Return (x, y) of the center of cell containing provided text 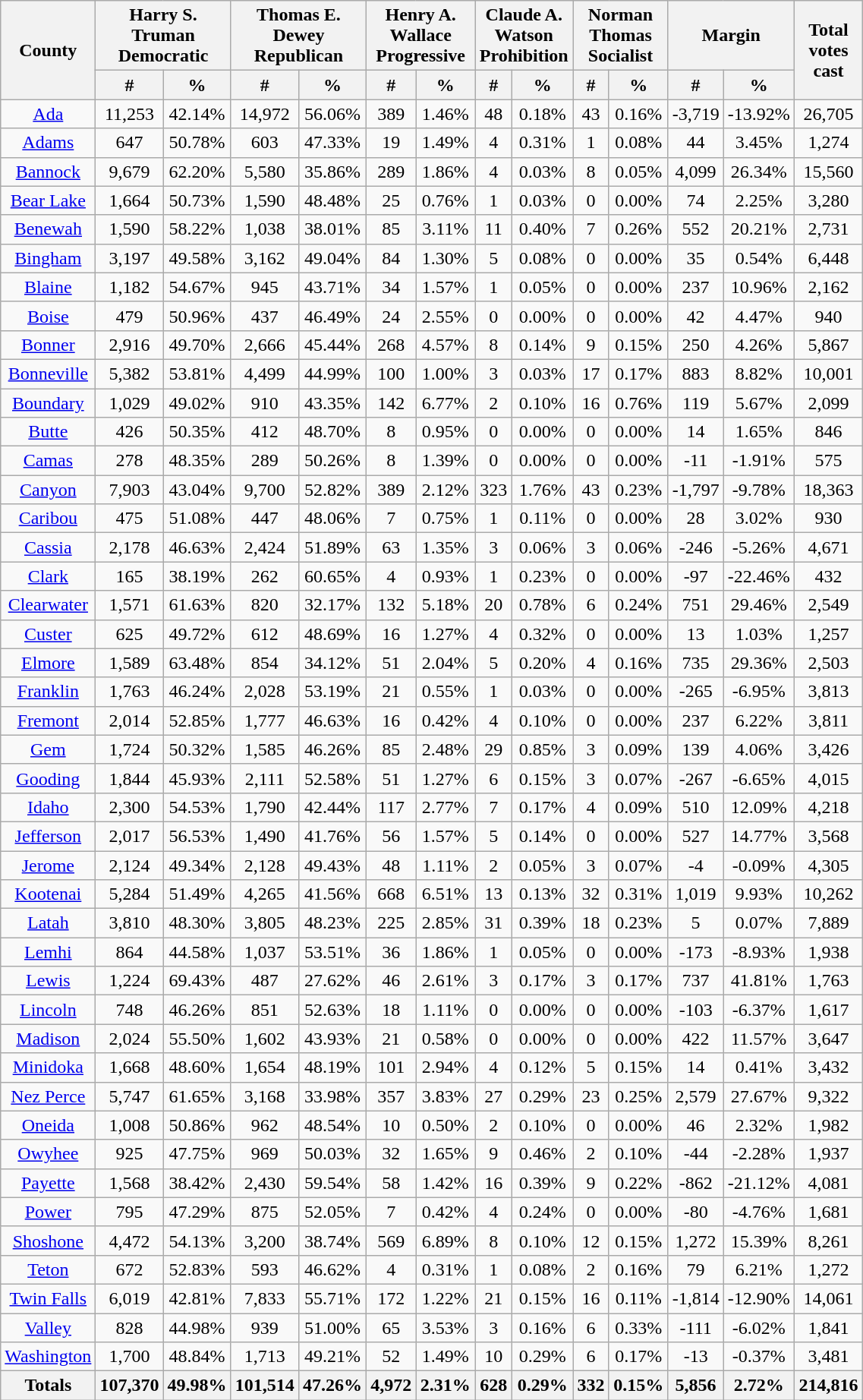
49.04% (332, 258)
18,363 (829, 490)
2,028 (264, 692)
58 (392, 1183)
4,472 (129, 1241)
1,257 (829, 634)
42.81% (197, 1298)
Owyhee (49, 1154)
48.19% (332, 1067)
142 (392, 403)
Ada (49, 114)
Lemhi (49, 952)
1,982 (829, 1125)
Washington (49, 1357)
3,200 (264, 1241)
172 (392, 1298)
1,841 (829, 1328)
479 (129, 316)
0.40% (543, 229)
2,014 (129, 720)
940 (829, 316)
0.58% (446, 1039)
2,916 (129, 345)
59.54% (332, 1183)
510 (695, 807)
412 (264, 432)
20 (493, 605)
0.54% (759, 258)
101,514 (264, 1386)
3,647 (829, 1039)
7,833 (264, 1298)
79 (695, 1269)
-97 (695, 576)
-2.28% (759, 1154)
-3,719 (695, 114)
49.98% (197, 1386)
6.89% (446, 1241)
49.21% (332, 1357)
48.48% (332, 200)
-21.12% (759, 1183)
28 (695, 519)
12.09% (759, 807)
45.44% (332, 345)
1,681 (829, 1212)
0.55% (446, 692)
8.82% (759, 374)
53.19% (332, 692)
0.20% (543, 663)
0.50% (446, 1125)
2,124 (129, 865)
2,549 (829, 605)
62.20% (197, 172)
-4 (695, 865)
2.04% (446, 663)
475 (129, 519)
1.00% (446, 374)
1,571 (129, 605)
3,280 (829, 200)
34 (392, 287)
-0.09% (759, 865)
603 (264, 143)
-8.93% (759, 952)
Teton (49, 1269)
4,265 (264, 894)
0.32% (543, 634)
Latah (49, 923)
65 (392, 1328)
Power (49, 1212)
-12.90% (759, 1298)
48.23% (332, 923)
41.76% (332, 836)
647 (129, 143)
84 (392, 258)
10.96% (759, 287)
119 (695, 403)
10,262 (829, 894)
1,008 (129, 1125)
50.35% (197, 432)
0.26% (638, 229)
323 (493, 490)
4,499 (264, 374)
139 (695, 749)
33.98% (332, 1096)
612 (264, 634)
1,937 (829, 1154)
2.48% (446, 749)
3,568 (829, 836)
851 (264, 1010)
11.57% (759, 1039)
225 (392, 923)
26,705 (829, 114)
9.93% (759, 894)
854 (264, 663)
0.78% (543, 605)
5,856 (695, 1386)
250 (695, 345)
3,813 (829, 692)
Bannock (49, 172)
4,218 (829, 807)
27.67% (759, 1096)
Jefferson (49, 836)
31 (493, 923)
Franklin (49, 692)
Elmore (49, 663)
-13 (695, 1357)
910 (264, 403)
1,182 (129, 287)
41.81% (759, 981)
48.70% (332, 432)
3.02% (759, 519)
Thomas E. DeweyRepublican (298, 36)
2.61% (446, 981)
0.95% (446, 432)
Minidoka (49, 1067)
0.22% (638, 1183)
Idaho (49, 807)
-1,814 (695, 1298)
54.53% (197, 807)
100 (392, 374)
-267 (695, 778)
61.65% (197, 1096)
19 (392, 143)
1,019 (695, 894)
262 (264, 576)
-44 (695, 1154)
Twin Falls (49, 1298)
46.49% (332, 316)
48.84% (197, 1357)
56.06% (332, 114)
1,938 (829, 952)
-11 (695, 461)
1,568 (129, 1183)
3,432 (829, 1067)
2,300 (129, 807)
1,585 (264, 749)
1,713 (264, 1357)
668 (392, 894)
44.99% (332, 374)
Total votes cast (829, 50)
107,370 (129, 1386)
42.44% (332, 807)
-6.95% (759, 692)
1.35% (446, 547)
1.03% (759, 634)
2,111 (264, 778)
1,617 (829, 1010)
53.51% (332, 952)
69.43% (197, 981)
117 (392, 807)
4.47% (759, 316)
50.32% (197, 749)
52.05% (332, 1212)
44.98% (197, 1328)
Margin (731, 36)
-1.91% (759, 461)
52.82% (332, 490)
Nez Perce (49, 1096)
1,844 (129, 778)
50.86% (197, 1125)
1,654 (264, 1067)
3.11% (446, 229)
735 (695, 663)
-22.46% (759, 576)
1,038 (264, 229)
38.42% (197, 1183)
925 (129, 1154)
3,168 (264, 1096)
36 (392, 952)
52.83% (197, 1269)
Bear Lake (49, 200)
1.42% (446, 1183)
45.93% (197, 778)
132 (392, 605)
737 (695, 981)
46.24% (197, 692)
6.77% (446, 403)
3.45% (759, 143)
2.55% (446, 316)
43.93% (332, 1039)
4,671 (829, 547)
48.06% (332, 519)
278 (129, 461)
-9.78% (759, 490)
0.41% (759, 1067)
Madison (49, 1039)
4,099 (695, 172)
Cassia (49, 547)
7,903 (129, 490)
-111 (695, 1328)
43.04% (197, 490)
0.85% (543, 749)
-246 (695, 547)
Payette (49, 1183)
9,700 (264, 490)
15.39% (759, 1241)
54.67% (197, 287)
44.58% (197, 952)
939 (264, 1328)
4,305 (829, 865)
29.46% (759, 605)
11,253 (129, 114)
74 (695, 200)
Shoshone (49, 1241)
27.62% (332, 981)
47.29% (197, 1212)
2,099 (829, 403)
2.85% (446, 923)
625 (129, 634)
9,322 (829, 1096)
47.75% (197, 1154)
2.94% (446, 1067)
6,019 (129, 1298)
945 (264, 287)
2.12% (446, 490)
2,424 (264, 547)
0.12% (543, 1067)
35.86% (332, 172)
-862 (695, 1183)
5,747 (129, 1096)
Clearwater (49, 605)
Claude A. WatsonProhibition (524, 36)
0.93% (446, 576)
357 (392, 1096)
2.25% (759, 200)
Lincoln (49, 1010)
Camas (49, 461)
23 (591, 1096)
1,224 (129, 981)
-173 (695, 952)
4,972 (392, 1386)
3,810 (129, 923)
Boise (49, 316)
575 (829, 461)
820 (264, 605)
0.46% (543, 1154)
Harry S. TrumanDemocratic (163, 36)
52.58% (332, 778)
3,162 (264, 258)
Gem (49, 749)
1,490 (264, 836)
1,037 (264, 952)
-6.02% (759, 1328)
50.03% (332, 1154)
38.19% (197, 576)
0.33% (638, 1328)
14,061 (829, 1298)
6,448 (829, 258)
2.31% (446, 1386)
-0.37% (759, 1357)
55.71% (332, 1298)
10,001 (829, 374)
38.74% (332, 1241)
2,178 (129, 547)
2,731 (829, 229)
53.81% (197, 374)
1,029 (129, 403)
0.75% (446, 519)
63.48% (197, 663)
Bingham (49, 258)
751 (695, 605)
214,816 (829, 1386)
846 (829, 432)
47.26% (332, 1386)
51.00% (332, 1328)
Jerome (49, 865)
3,197 (129, 258)
42.14% (197, 114)
2,017 (129, 836)
Canyon (49, 490)
5,580 (264, 172)
447 (264, 519)
569 (392, 1241)
7,889 (829, 923)
48.69% (332, 634)
Benewah (49, 229)
63 (392, 547)
3.83% (446, 1096)
Bonneville (49, 374)
35 (695, 258)
51.08% (197, 519)
12 (591, 1241)
50.73% (197, 200)
101 (392, 1067)
43.35% (332, 403)
Fremont (49, 720)
Adams (49, 143)
2.32% (759, 1125)
3.53% (446, 1328)
27 (493, 1096)
15,560 (829, 172)
748 (129, 1010)
883 (695, 374)
1,724 (129, 749)
1,664 (129, 200)
6.21% (759, 1269)
0.18% (543, 114)
2,666 (264, 345)
6.51% (446, 894)
48.30% (197, 923)
3,805 (264, 923)
165 (129, 576)
38.01% (332, 229)
4,081 (829, 1183)
1,589 (129, 663)
55.50% (197, 1039)
58.22% (197, 229)
672 (129, 1269)
48.54% (332, 1125)
4.26% (759, 345)
426 (129, 432)
49.02% (197, 403)
1.22% (446, 1298)
3,811 (829, 720)
2,024 (129, 1039)
48.60% (197, 1067)
17 (591, 374)
20.21% (759, 229)
864 (129, 952)
Kootenai (49, 894)
43.71% (332, 287)
-1,797 (695, 490)
-13.92% (759, 114)
56.53% (197, 836)
34.12% (332, 663)
6.22% (759, 720)
Blaine (49, 287)
50.78% (197, 143)
26.34% (759, 172)
Custer (49, 634)
9,679 (129, 172)
49.70% (197, 345)
Totals (49, 1386)
Lewis (49, 981)
5.18% (446, 605)
Boundary (49, 403)
41.56% (332, 894)
1,777 (264, 720)
29 (493, 749)
2,128 (264, 865)
422 (695, 1039)
1.39% (446, 461)
32.17% (332, 605)
Henry A. WallaceProgressive (420, 36)
5.67% (759, 403)
-5.26% (759, 547)
42 (695, 316)
1,790 (264, 807)
-80 (695, 1212)
14.77% (759, 836)
4.57% (446, 345)
432 (829, 576)
2,162 (829, 287)
24 (392, 316)
5,382 (129, 374)
1.46% (446, 114)
2,430 (264, 1183)
51.89% (332, 547)
930 (829, 519)
875 (264, 1212)
52 (392, 1357)
268 (392, 345)
1,274 (829, 143)
49.34% (197, 865)
487 (264, 981)
2,579 (695, 1096)
8,261 (829, 1241)
54.13% (197, 1241)
2.72% (759, 1386)
61.63% (197, 605)
11 (493, 229)
County (49, 50)
-6.65% (759, 778)
-265 (695, 692)
60.65% (332, 576)
49.72% (197, 634)
4.06% (759, 749)
1,602 (264, 1039)
1,668 (129, 1067)
Norman ThomasSocialist (621, 36)
1.30% (446, 258)
Caribou (49, 519)
50.96% (197, 316)
25 (392, 200)
44 (695, 143)
56 (392, 836)
29.36% (759, 663)
1.76% (543, 490)
14,972 (264, 114)
-4.76% (759, 1212)
795 (129, 1212)
0.25% (638, 1096)
Butte (49, 432)
46.62% (332, 1269)
48.35% (197, 461)
5,867 (829, 345)
3,481 (829, 1357)
1,700 (129, 1357)
828 (129, 1328)
332 (591, 1386)
50.26% (332, 461)
52.63% (332, 1010)
962 (264, 1125)
5,284 (129, 894)
4,015 (829, 778)
52.85% (197, 720)
-103 (695, 1010)
51.49% (197, 894)
593 (264, 1269)
437 (264, 316)
Valley (49, 1328)
969 (264, 1154)
Clark (49, 576)
2,503 (829, 663)
49.43% (332, 865)
527 (695, 836)
47.33% (332, 143)
-6.37% (759, 1010)
Bonner (49, 345)
2.77% (446, 807)
628 (493, 1386)
0.13% (543, 894)
49.58% (197, 258)
Gooding (49, 778)
552 (695, 229)
Oneida (49, 1125)
3,426 (829, 749)
